Provide the (X, Y) coordinate of the cell's center where the given text is located.  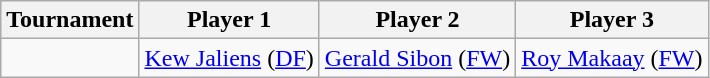
Roy Makaay (FW) (612, 58)
Kew Jaliens (DF) (229, 58)
Player 2 (417, 20)
Player 3 (612, 20)
Tournament (70, 20)
Player 1 (229, 20)
Gerald Sibon (FW) (417, 58)
